Return (X, Y) of the center of cell containing provided text 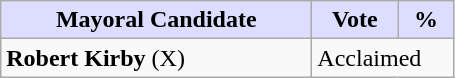
Vote (355, 20)
% (426, 20)
Acclaimed (383, 58)
Mayoral Candidate (156, 20)
Robert Kirby (X) (156, 58)
